Determine the (X, Y) coordinate at the center of the cell enclosing the given text.  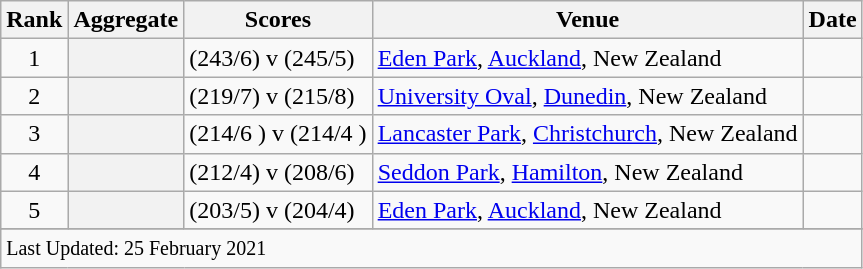
(219/7) v (215/8) (278, 96)
Seddon Park, Hamilton, New Zealand (588, 172)
(243/6) v (245/5) (278, 58)
4 (34, 172)
2 (34, 96)
Venue (588, 20)
Last Updated: 25 February 2021 (432, 248)
Date (832, 20)
(212/4) v (208/6) (278, 172)
University Oval, Dunedin, New Zealand (588, 96)
Scores (278, 20)
3 (34, 134)
Aggregate (126, 20)
(203/5) v (204/4) (278, 210)
1 (34, 58)
5 (34, 210)
Rank (34, 20)
(214/6 ) v (214/4 ) (278, 134)
Lancaster Park, Christchurch, New Zealand (588, 134)
